Output the [X, Y] coordinate of the center of the cell containing the given text.  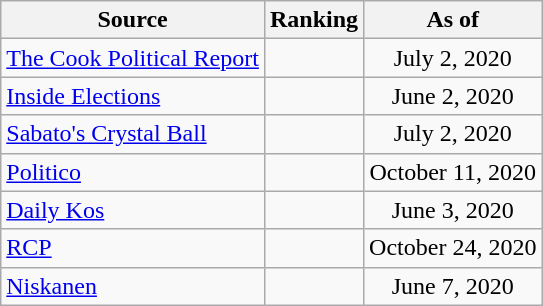
Daily Kos [133, 210]
June 2, 2020 [453, 96]
As of [453, 20]
The Cook Political Report [133, 58]
Inside Elections [133, 96]
Politico [133, 172]
Source [133, 20]
October 24, 2020 [453, 248]
Sabato's Crystal Ball [133, 134]
June 3, 2020 [453, 210]
RCP [133, 248]
Niskanen [133, 286]
June 7, 2020 [453, 286]
October 11, 2020 [453, 172]
Ranking [314, 20]
